Scan for the cell matching the given text and deliver its (X, Y) coordinate at center. 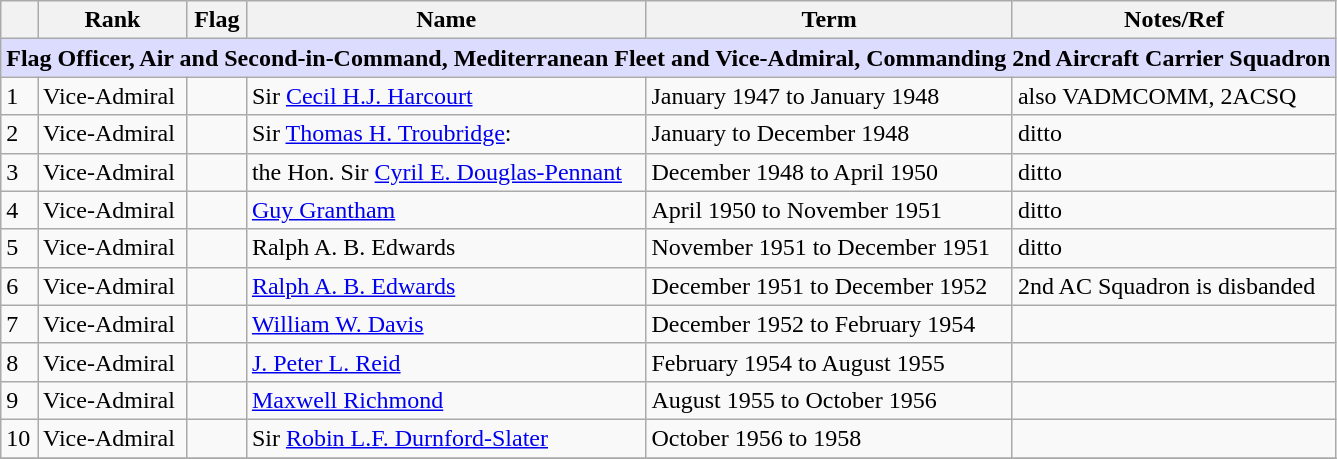
November 1951 to December 1951 (830, 248)
December 1951 to December 1952 (830, 286)
4 (20, 210)
Sir Cecil H.J. Harcourt (446, 96)
Flag (216, 20)
Sir Thomas H. Troubridge: (446, 134)
6 (20, 286)
January to December 1948 (830, 134)
December 1952 to February 1954 (830, 324)
10 (20, 438)
Flag Officer, Air and Second-in-Command, Mediterranean Fleet and Vice-Admiral, Commanding 2nd Aircraft Carrier Squadron (668, 58)
Sir Robin L.F. Durnford-Slater (446, 438)
9 (20, 400)
Notes/Ref (1174, 20)
October 1956 to 1958 (830, 438)
8 (20, 362)
1 (20, 96)
Rank (113, 20)
also VADMCOMM, 2ACSQ (1174, 96)
7 (20, 324)
5 (20, 248)
February 1954 to August 1955 (830, 362)
the Hon. Sir Cyril E. Douglas-Pennant (446, 172)
August 1955 to October 1956 (830, 400)
2 (20, 134)
2nd AC Squadron is disbanded (1174, 286)
January 1947 to January 1948 (830, 96)
April 1950 to November 1951 (830, 210)
William W. Davis (446, 324)
Name (446, 20)
3 (20, 172)
December 1948 to April 1950 (830, 172)
Term (830, 20)
Guy Grantham (446, 210)
J. Peter L. Reid (446, 362)
Maxwell Richmond (446, 400)
